Find where the given text appears and provide that cell's center as (X, Y) coordinate. 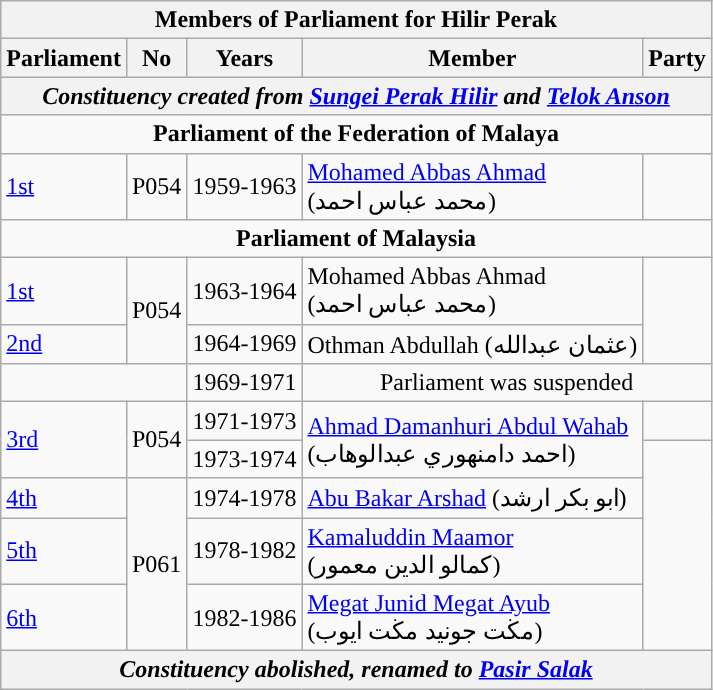
1964-1969 (244, 344)
P061 (156, 564)
Parliament of Malaysia (356, 239)
Othman Abdullah (عثمان عبدالله) (472, 344)
Member (472, 58)
Kamaluddin Maamor (كمالو الدين معمور) (472, 552)
1963-1964 (244, 292)
1982-1986 (244, 618)
Years (244, 58)
1978-1982 (244, 552)
1974-1978 (244, 498)
Party (677, 58)
1973-1974 (244, 459)
1971-1973 (244, 421)
4th (64, 498)
Megat Junid Megat Ayub (مڬت جونيد مڬت ايوب) (472, 618)
No (156, 58)
Parliament was suspended (506, 383)
Parliament of the Federation of Malaya (356, 134)
1959-1963 (244, 186)
3rd (64, 440)
2nd (64, 344)
Ahmad Damanhuri Abdul Wahab (احمد دامنهوري عبدالوهاب) (472, 440)
5th (64, 552)
6th (64, 618)
Constituency created from Sungei Perak Hilir and Telok Anson (356, 96)
Abu Bakar Arshad (ابو بكر ارشد) (472, 498)
1969-1971 (244, 383)
Constituency abolished, renamed to Pasir Salak (356, 670)
Parliament (64, 58)
Members of Parliament for Hilir Perak (356, 20)
